Extract the [x, y] coordinate from the center of the cell holding the provided text.  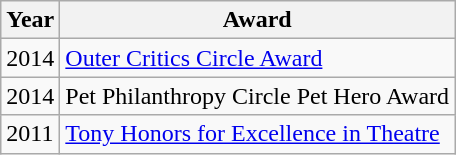
2011 [30, 134]
Outer Critics Circle Award [258, 58]
Award [258, 20]
Pet Philanthropy Circle Pet Hero Award [258, 96]
Tony Honors for Excellence in Theatre [258, 134]
Year [30, 20]
